Determine the (x, y) coordinate at the center of the cell enclosing the given text.  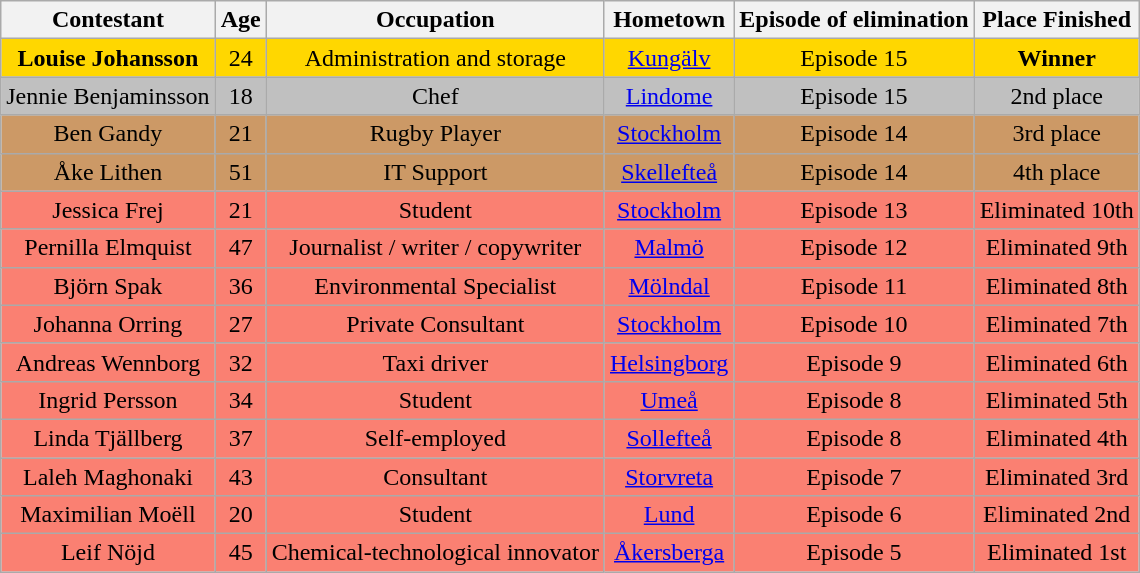
34 (240, 400)
32 (240, 362)
Episode 6 (854, 515)
Episode 9 (854, 362)
Louise Johansson (108, 58)
Consultant (435, 477)
45 (240, 553)
Andreas Wennborg (108, 362)
Johanna Orring (108, 324)
Åke Lithen (108, 172)
Jennie Benjaminsson (108, 96)
Eliminated 7th (1056, 324)
Place Finished (1056, 20)
Lindome (668, 96)
Ben Gandy (108, 134)
3rd place (1056, 134)
Episode 5 (854, 553)
IT Support (435, 172)
20 (240, 515)
43 (240, 477)
Pernilla Elmquist (108, 248)
Laleh Maghonaki (108, 477)
Storvreta (668, 477)
47 (240, 248)
Episode 13 (854, 210)
Episode 7 (854, 477)
Contestant (108, 20)
51 (240, 172)
Umeå (668, 400)
Episode 11 (854, 286)
Malmö (668, 248)
Eliminated 6th (1056, 362)
18 (240, 96)
Linda Tjällberg (108, 438)
Kungälv (668, 58)
Taxi driver (435, 362)
Eliminated 3rd (1056, 477)
Björn Spak (108, 286)
Eliminated 10th (1056, 210)
Episode 10 (854, 324)
Eliminated 8th (1056, 286)
Administration and storage (435, 58)
4th place (1056, 172)
24 (240, 58)
2nd place (1056, 96)
Jessica Frej (108, 210)
Eliminated 1st (1056, 553)
Sollefteå (668, 438)
Environmental Specialist (435, 286)
Hometown (668, 20)
Maximilian Moëll (108, 515)
36 (240, 286)
Journalist / writer / copywriter (435, 248)
Åkersberga (668, 553)
Age (240, 20)
Eliminated 5th (1056, 400)
Winner (1056, 58)
Eliminated 4th (1056, 438)
37 (240, 438)
Rugby Player (435, 134)
Helsingborg (668, 362)
Episode of elimination (854, 20)
Private Consultant (435, 324)
27 (240, 324)
Leif Nöjd (108, 553)
Self-employed (435, 438)
Eliminated 9th (1056, 248)
Mölndal (668, 286)
Chef (435, 96)
Lund (668, 515)
Occupation (435, 20)
Episode 12 (854, 248)
Skellefteå (668, 172)
Chemical-technological innovator (435, 553)
Ingrid Persson (108, 400)
Eliminated 2nd (1056, 515)
